Output the [x, y] coordinate of the center of the cell containing the given text.  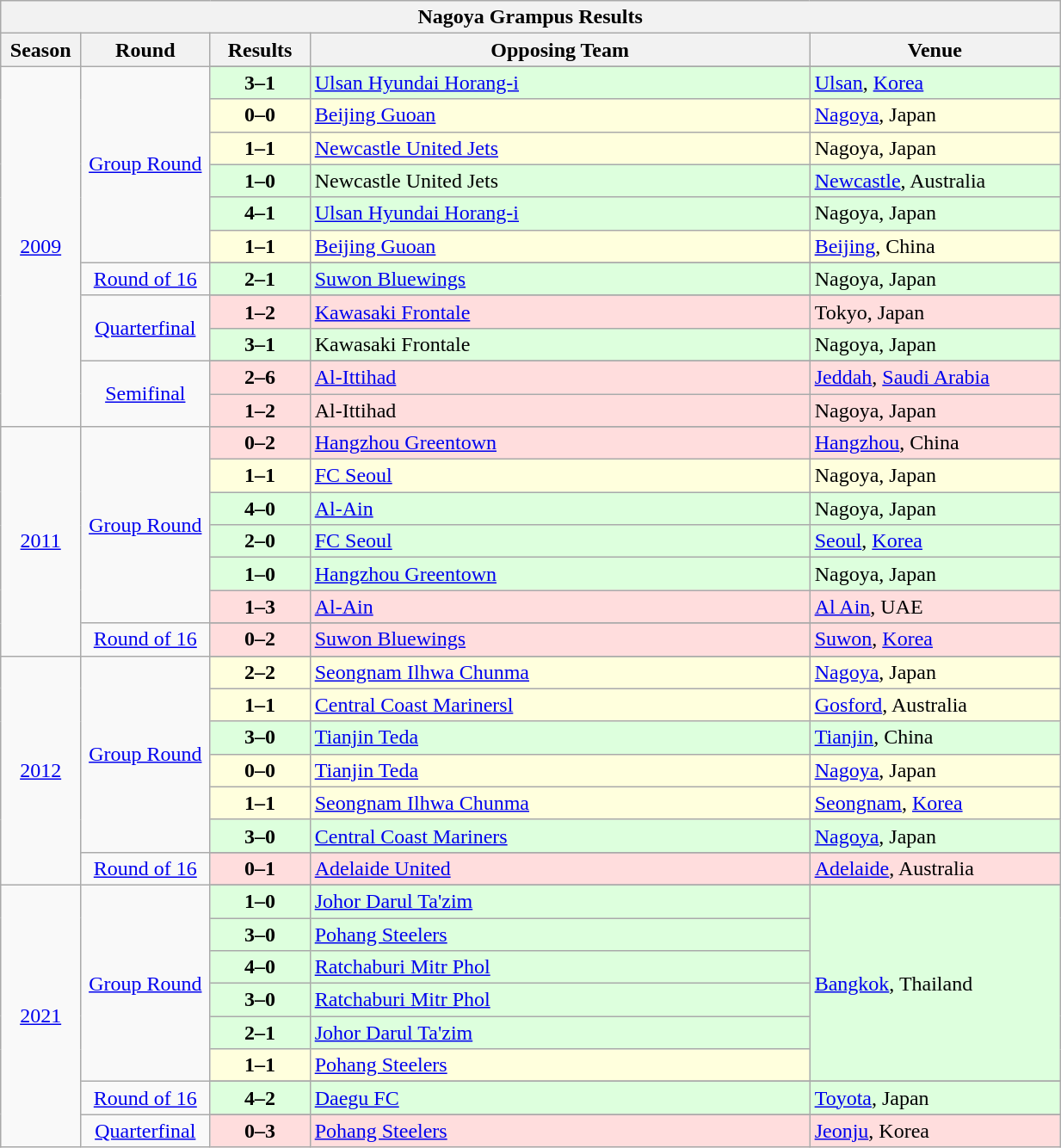
Venue [935, 50]
Newcastle, Australia [935, 181]
Adelaide, Australia [935, 868]
4–1 [260, 213]
2–0 [260, 541]
Jeddah, Saudi Arabia [935, 377]
Daegu FC [559, 1098]
2021 [41, 1015]
2011 [41, 541]
Season [41, 50]
Opposing Team [559, 50]
Jeonju, Korea [935, 1131]
Nagoya Grampus Results [530, 17]
1–3 [260, 607]
Central Coast Marinersl [559, 705]
Tokyo, Japan [935, 312]
Round [145, 50]
Gosford, Australia [935, 705]
Beijing, China [935, 246]
2012 [41, 770]
Central Coast Mariners [559, 836]
4–2 [260, 1098]
Tianjin, China [935, 738]
0–1 [260, 868]
Seoul, Korea [935, 541]
Al Ain, UAE [935, 607]
2–2 [260, 672]
Semifinal [145, 393]
Ulsan, Korea [935, 83]
2009 [41, 246]
Hangzhou, China [935, 443]
Suwon, Korea [935, 639]
Results [260, 50]
Adelaide United [559, 868]
Seongnam, Korea [935, 803]
0–3 [260, 1131]
Bangkok, Thailand [935, 983]
Toyota, Japan [935, 1098]
2–6 [260, 377]
